Determine the (x, y) coordinate at the center of the cell enclosing the given text.  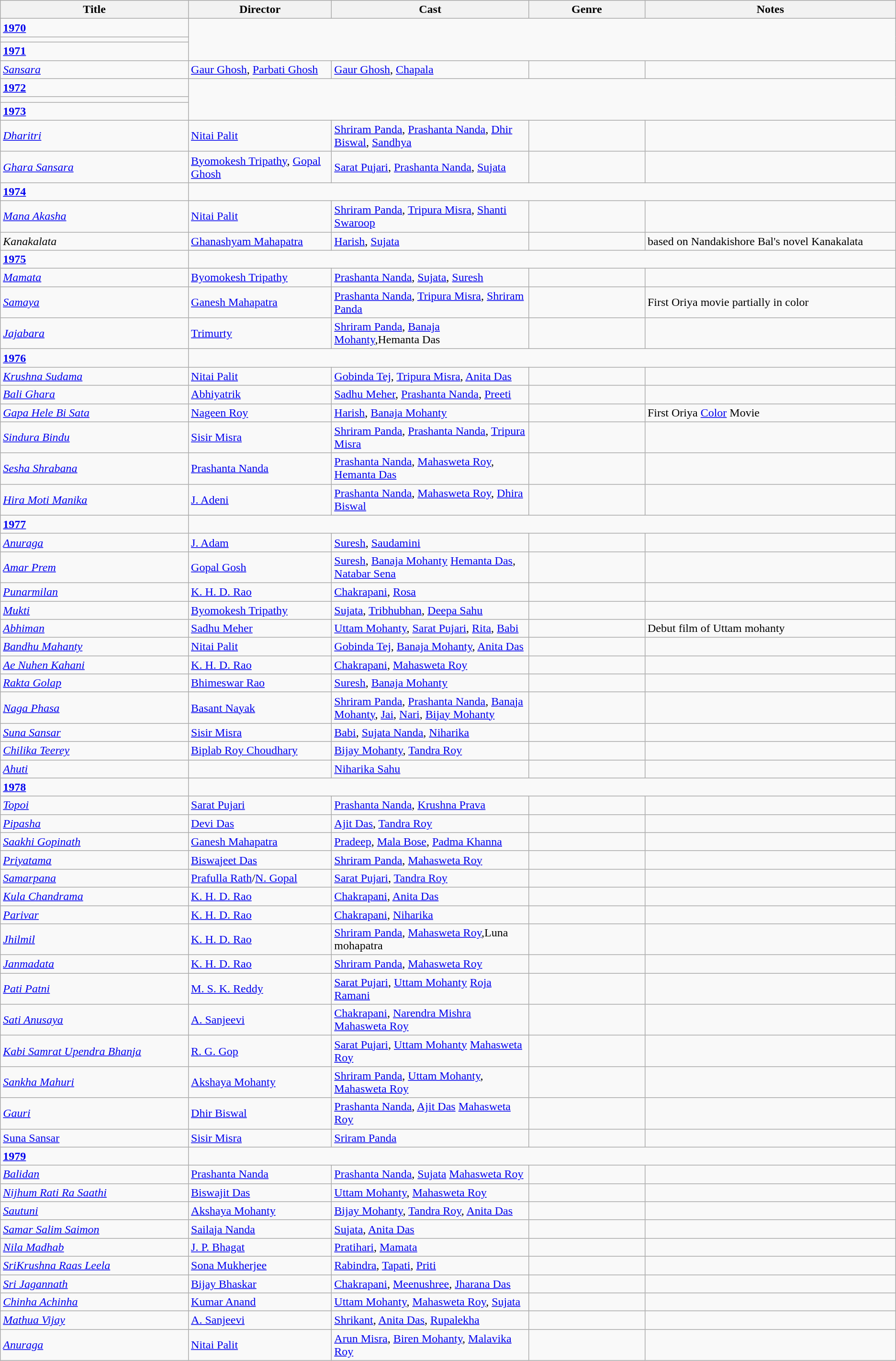
Biswajeet Das (260, 860)
Prashanta Nanda, Mahasweta Roy, Hemanta Das (430, 468)
Gopal Gosh (260, 567)
Pipasha (95, 823)
Gobinda Tej, Tripura Misra, Anita Das (430, 376)
Kula Chandrama (95, 896)
Priyatama (95, 860)
Balidan (95, 1174)
Uttam Mohanty, Sarat Pujari, Rita, Babi (430, 629)
Prashanta Nanda, Krushna Prava (430, 805)
Shriram Panda, Tripura Misra, Shanti Swaroop (430, 216)
Director (260, 10)
1970 (95, 28)
Bijay Mohanty, Tandra Roy (430, 751)
Kumar Anand (260, 1302)
J. Adeni (260, 500)
Chakrapani, Mahasweta Roy (430, 665)
Cast (430, 10)
Abhiyatrik (260, 394)
Byomokesh Tripathy, Gopal Ghosh (260, 167)
Sarat Pujari, Uttam Mohanty Mahasweta Roy (430, 1051)
Niharika Sahu (430, 769)
Gaur Ghosh, Parbati Ghosh (260, 69)
Mamata (95, 278)
Gauri (95, 1114)
Sarat Pujari, Prashanta Nanda, Sujata (430, 167)
Prashanta Nanda, Sujata Mahasweta Roy (430, 1174)
Suresh, Banaja Mohanty (430, 683)
R. G. Gop (260, 1051)
Rakta Golap (95, 683)
Uttam Mohanty, Mahasweta Roy, Sujata (430, 1302)
Arun Misra, Biren Mohanty, Malavika Roy (430, 1345)
1972 (95, 88)
Naga Phasa (95, 708)
Amar Prem (95, 567)
1976 (95, 358)
Samar Salim Saimon (95, 1229)
Prafulla Rath/N. Gopal (260, 878)
Biplab Roy Choudhary (260, 751)
Ae Nuhen Kahani (95, 665)
Sarat Pujari (260, 805)
J. P. Bhagat (260, 1247)
Dharitri (95, 136)
Topoi (95, 805)
Trimurty (260, 333)
Bandhu Mahanty (95, 647)
Punarmilan (95, 592)
1974 (95, 191)
Sarat Pujari, Uttam Mohanty Roja Ramani (430, 989)
Pratihari, Mamata (430, 1247)
1979 (95, 1156)
Mathua Vijay (95, 1320)
Prashanta Nanda, Sujata, Suresh (430, 278)
Sati Anusaya (95, 1020)
Dhir Biswal (260, 1114)
Sona Mukherjee (260, 1265)
Shriram Panda, Uttam Mohanty, Mahasweta Roy (430, 1082)
Uttam Mohanty, Mahasweta Roy (430, 1192)
Sansara (95, 69)
Saakhi Gopinath (95, 842)
Harish, Sujata (430, 241)
Ghanashyam Mahapatra (260, 241)
Chakrapani, Meenushree, Jharana Das (430, 1283)
Rabindra, Tapati, Priti (430, 1265)
Bijay Bhaskar (260, 1283)
Sujata, Tribhubhan, Deepa Sahu (430, 610)
Abhiman (95, 629)
Krushna Sudama (95, 376)
Sailaja Nanda (260, 1229)
Pati Patni (95, 989)
Shriram Panda, Prashanta Nanda, Banaja Mohanty, Jai, Nari, Bijay Mohanty (430, 708)
Sesha Shrabana (95, 468)
Title (95, 10)
Gaur Ghosh, Chapala (430, 69)
Mukti (95, 610)
Biswajit Das (260, 1192)
Bali Ghara (95, 394)
Samaya (95, 303)
1975 (95, 259)
Debut film of Uttam mohanty (770, 629)
Shrikant, Anita Das, Rupalekha (430, 1320)
Nijhum Rati Ra Saathi (95, 1192)
1971 (95, 51)
1978 (95, 787)
Janmadata (95, 964)
Chakrapani, Anita Das (430, 896)
Kanakalata (95, 241)
Ghara Sansara (95, 167)
Jhilmil (95, 939)
Sadhu Meher (260, 629)
Suresh, Saudamini (430, 542)
Prashanta Nanda, Tripura Misra, Shriram Panda (430, 303)
Harish, Banaja Mohanty (430, 413)
Sadhu Meher, Prashanta Nanda, Preeti (430, 394)
Babi, Sujata Nanda, Niharika (430, 732)
Chakrapani, Rosa (430, 592)
Bhimeswar Rao (260, 683)
Devi Das (260, 823)
Chinha Achinha (95, 1302)
Basant Nayak (260, 708)
Gapa Hele Bi Sata (95, 413)
Ajit Das, Tandra Roy (430, 823)
Sarat Pujari, Tandra Roy (430, 878)
Chakrapani, Narendra Mishra Mahasweta Roy (430, 1020)
Notes (770, 10)
Nila Madhab (95, 1247)
Kabi Samrat Upendra Bhanja (95, 1051)
1977 (95, 524)
First Oriya movie partially in color (770, 303)
Sindura Bindu (95, 438)
Genre (587, 10)
Chilika Teerey (95, 751)
Bijay Mohanty, Tandra Roy, Anita Das (430, 1211)
Shriram Panda, Prashanta Nanda, Tripura Misra (430, 438)
M. S. K. Reddy (260, 989)
Sri Jagannath (95, 1283)
1973 (95, 111)
Hira Moti Manika (95, 500)
Prashanta Nanda, Ajit Das Mahasweta Roy (430, 1114)
Chakrapani, Niharika (430, 915)
Ahuti (95, 769)
Sankha Mahuri (95, 1082)
based on Nandakishore Bal's novel Kanakalata (770, 241)
Shriram Panda, Mahasweta Roy,Luna mohapatra (430, 939)
Gobinda Tej, Banaja Mohanty, Anita Das (430, 647)
Jajabara (95, 333)
Nageen Roy (260, 413)
Pradeep, Mala Bose, Padma Khanna (430, 842)
Sautuni (95, 1211)
Shriram Panda, Banaja Mohanty,Hemanta Das (430, 333)
SriKrushna Raas Leela (95, 1265)
First Oriya Color Movie (770, 413)
Parivar (95, 915)
J. Adam (260, 542)
Samarpana (95, 878)
Sriram Panda (430, 1138)
Shriram Panda, Prashanta Nanda, Dhir Biswal, Sandhya (430, 136)
Mana Akasha (95, 216)
Sujata, Anita Das (430, 1229)
Prashanta Nanda, Mahasweta Roy, Dhira Biswal (430, 500)
Suresh, Banaja Mohanty Hemanta Das, Natabar Sena (430, 567)
